Output the [X, Y] coordinate of the center of the cell containing the given text.  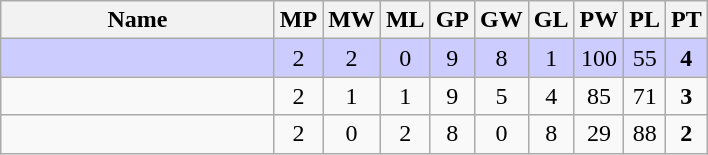
PL [645, 20]
ML [405, 20]
88 [645, 134]
55 [645, 58]
Name [138, 20]
MW [352, 20]
GW [502, 20]
GL [551, 20]
3 [687, 96]
85 [599, 96]
71 [645, 96]
5 [502, 96]
PT [687, 20]
PW [599, 20]
29 [599, 134]
MP [298, 20]
100 [599, 58]
GP [452, 20]
